From the cell containing the given text, extract its center point as (x, y) coordinate. 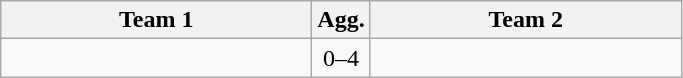
Team 1 (156, 20)
Agg. (341, 20)
0–4 (341, 58)
Team 2 (526, 20)
